Search for the cell housing the specified text and yield its [x, y] center coordinate. 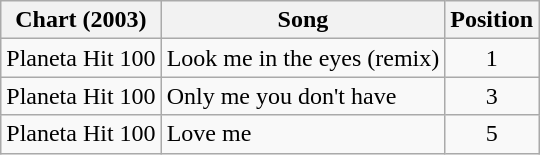
1 [492, 58]
Position [492, 20]
5 [492, 134]
Chart (2003) [81, 20]
Look me in the eyes (remix) [303, 58]
Only me you don't have [303, 96]
Song [303, 20]
Love me [303, 134]
3 [492, 96]
